Detect which cell encompasses the target text, then output its (X, Y) center coordinate. 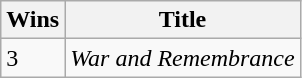
War and Remembrance (182, 58)
3 (33, 58)
Wins (33, 20)
Title (182, 20)
